Locate the cell with the specified text and output its [x, y] center coordinate. 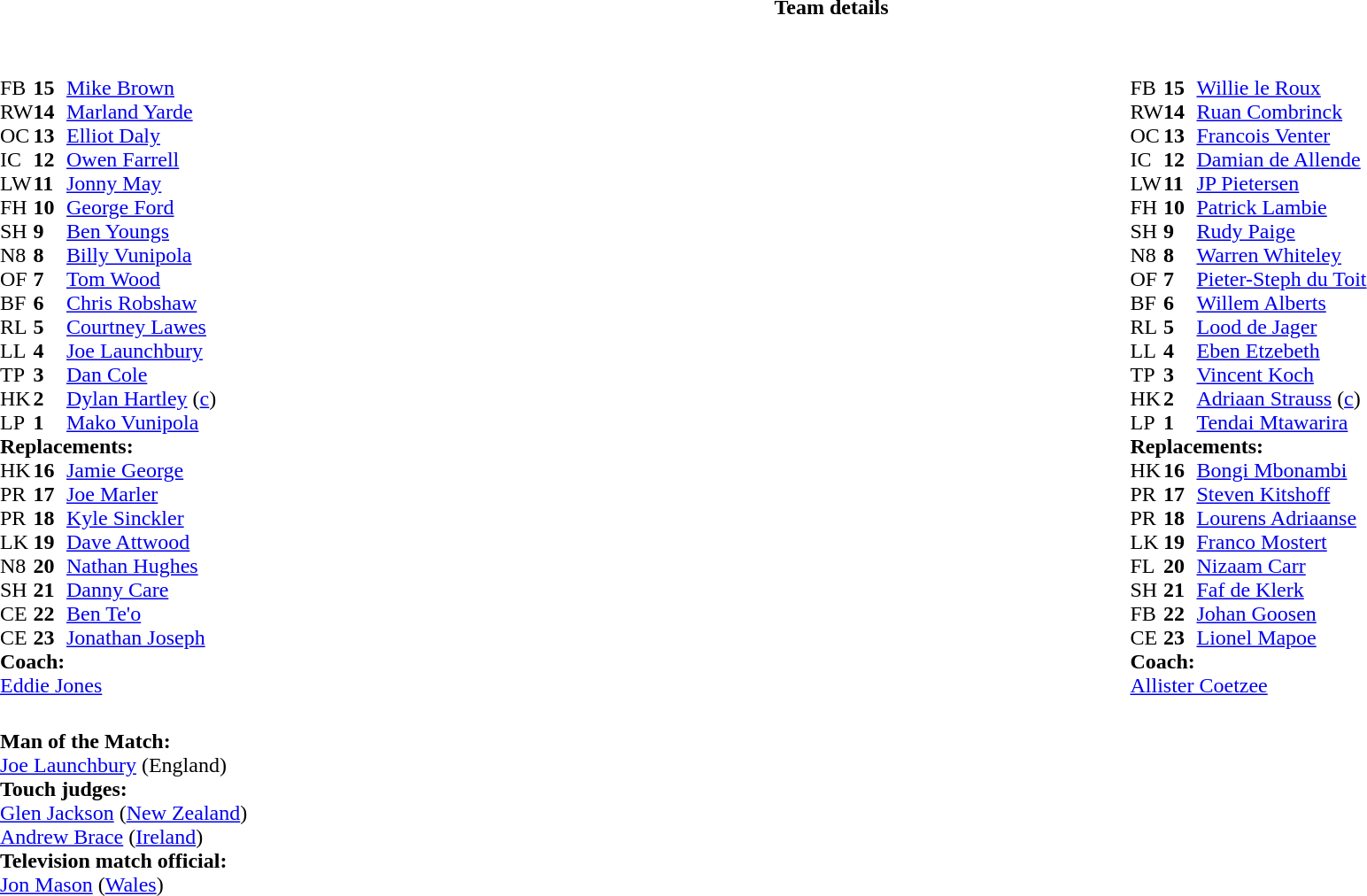
Eddie Jones [108, 685]
Damian de Allende [1281, 159]
FL [1147, 567]
Courtney Lawes [142, 328]
Francois Venter [1281, 136]
Jonathan Joseph [142, 637]
Adriaan Strauss (c) [1281, 398]
Willem Alberts [1281, 303]
Elliot Daly [142, 136]
Dylan Hartley (c) [142, 398]
Pieter-Steph du Toit [1281, 280]
Tom Wood [142, 280]
Lood de Jager [1281, 328]
Warren Whiteley [1281, 255]
JP Pietersen [1281, 184]
Nathan Hughes [142, 567]
Dave Attwood [142, 542]
Franco Mostert [1281, 542]
Faf de Klerk [1281, 590]
Allister Coetzee [1248, 685]
Dan Cole [142, 375]
Nizaam Carr [1281, 567]
Willie le Roux [1281, 89]
Jamie George [142, 471]
Steven Kitshoff [1281, 494]
Marland Yarde [142, 112]
Rudy Paige [1281, 232]
Tendai Mtawarira [1281, 423]
Johan Goosen [1281, 614]
Patrick Lambie [1281, 207]
Owen Farrell [142, 159]
Kyle Sinckler [142, 519]
Chris Robshaw [142, 303]
Lourens Adriaanse [1281, 519]
Eben Etzebeth [1281, 351]
Ben Youngs [142, 232]
Ruan Combrinck [1281, 112]
Lionel Mapoe [1281, 637]
George Ford [142, 207]
Danny Care [142, 590]
Bongi Mbonambi [1281, 471]
Jonny May [142, 184]
Billy Vunipola [142, 255]
Mike Brown [142, 89]
Vincent Koch [1281, 375]
Ben Te'o [142, 614]
Joe Marler [142, 494]
Mako Vunipola [142, 423]
Joe Launchbury [142, 351]
